Return [x, y] of the center of cell containing provided text 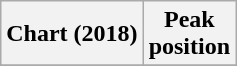
Chart (2018) [72, 34]
Peakposition [189, 34]
